Return the (X, Y) coordinate for the center point of the cell that contains the specified text.  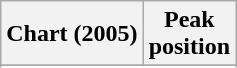
Chart (2005) (72, 34)
Peakposition (189, 34)
